Scan for the cell matching the given text and deliver its (X, Y) coordinate at center. 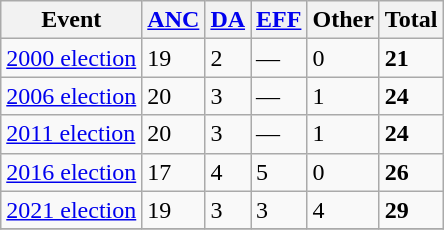
21 (411, 58)
2011 election (72, 134)
17 (174, 172)
26 (411, 172)
2006 election (72, 96)
29 (411, 210)
Other (343, 20)
5 (279, 172)
Total (411, 20)
DA (228, 20)
2016 election (72, 172)
ANC (174, 20)
2000 election (72, 58)
2021 election (72, 210)
2 (228, 58)
Event (72, 20)
EFF (279, 20)
